Pinpoint the cell where the given text exists, returning its (x, y) midpoint coordinate. 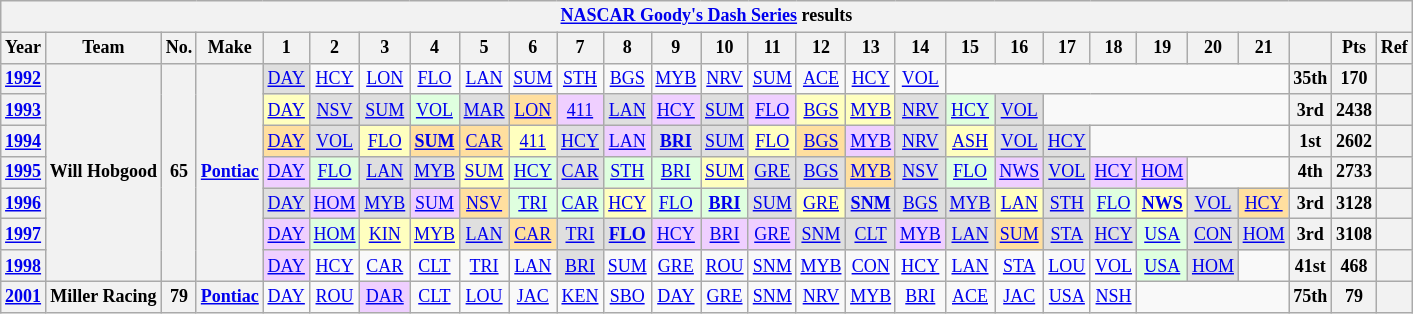
9 (676, 48)
Miller Racing (103, 296)
1st (1310, 140)
KEN (580, 296)
65 (178, 172)
2733 (1354, 172)
2001 (24, 296)
8 (627, 48)
3 (385, 48)
3128 (1354, 204)
Pts (1354, 48)
10 (725, 48)
KIN (385, 234)
75th (1310, 296)
Will Hobgood (103, 172)
11 (772, 48)
20 (1214, 48)
170 (1354, 78)
1993 (24, 110)
Team (103, 48)
No. (178, 48)
1 (286, 48)
2438 (1354, 110)
6 (533, 48)
1992 (24, 78)
4 (435, 48)
41st (1310, 266)
17 (1068, 48)
468 (1354, 266)
3108 (1354, 234)
2 (334, 48)
21 (1264, 48)
ASH (970, 140)
1995 (24, 172)
16 (1020, 48)
35th (1310, 78)
1994 (24, 140)
12 (821, 48)
19 (1162, 48)
Make (230, 48)
NASCAR Goody's Dash Series results (706, 16)
SBO (627, 296)
15 (970, 48)
4th (1310, 172)
5 (484, 48)
DAR (385, 296)
14 (920, 48)
7 (580, 48)
NSH (1114, 296)
1998 (24, 266)
2602 (1354, 140)
Year (24, 48)
18 (1114, 48)
Ref (1394, 48)
1997 (24, 234)
MAR (484, 110)
1996 (24, 204)
13 (871, 48)
